For the text-containing cell, return its midpoint in (X, Y) coordinate format. 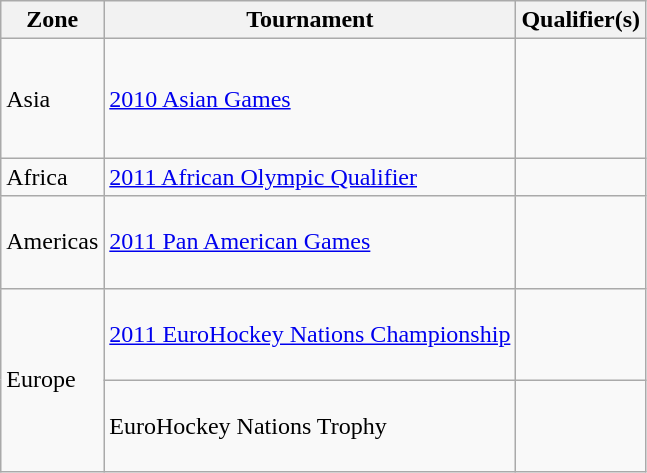
Americas (52, 242)
Tournament (310, 20)
2010 Asian Games (310, 98)
Europe (52, 380)
2011 African Olympic Qualifier (310, 177)
Zone (52, 20)
Qualifier(s) (581, 20)
2011 EuroHockey Nations Championship (310, 334)
EuroHockey Nations Trophy (310, 426)
Africa (52, 177)
2011 Pan American Games (310, 242)
Asia (52, 98)
